From the cell containing the given text, extract its center point as (X, Y) coordinate. 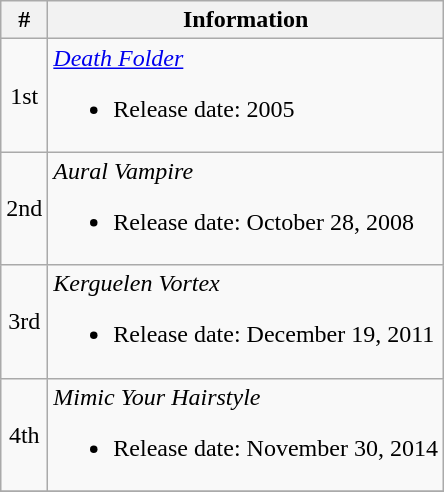
Mimic Your HairstyleRelease date: November 30, 2014 (246, 434)
Information (246, 20)
Kerguelen VortexRelease date: December 19, 2011 (246, 322)
4th (24, 434)
1st (24, 96)
2nd (24, 208)
3rd (24, 322)
Death FolderRelease date: 2005 (246, 96)
# (24, 20)
Aural VampireRelease date: October 28, 2008 (246, 208)
